Search for the cell housing the specified text and yield its (x, y) center coordinate. 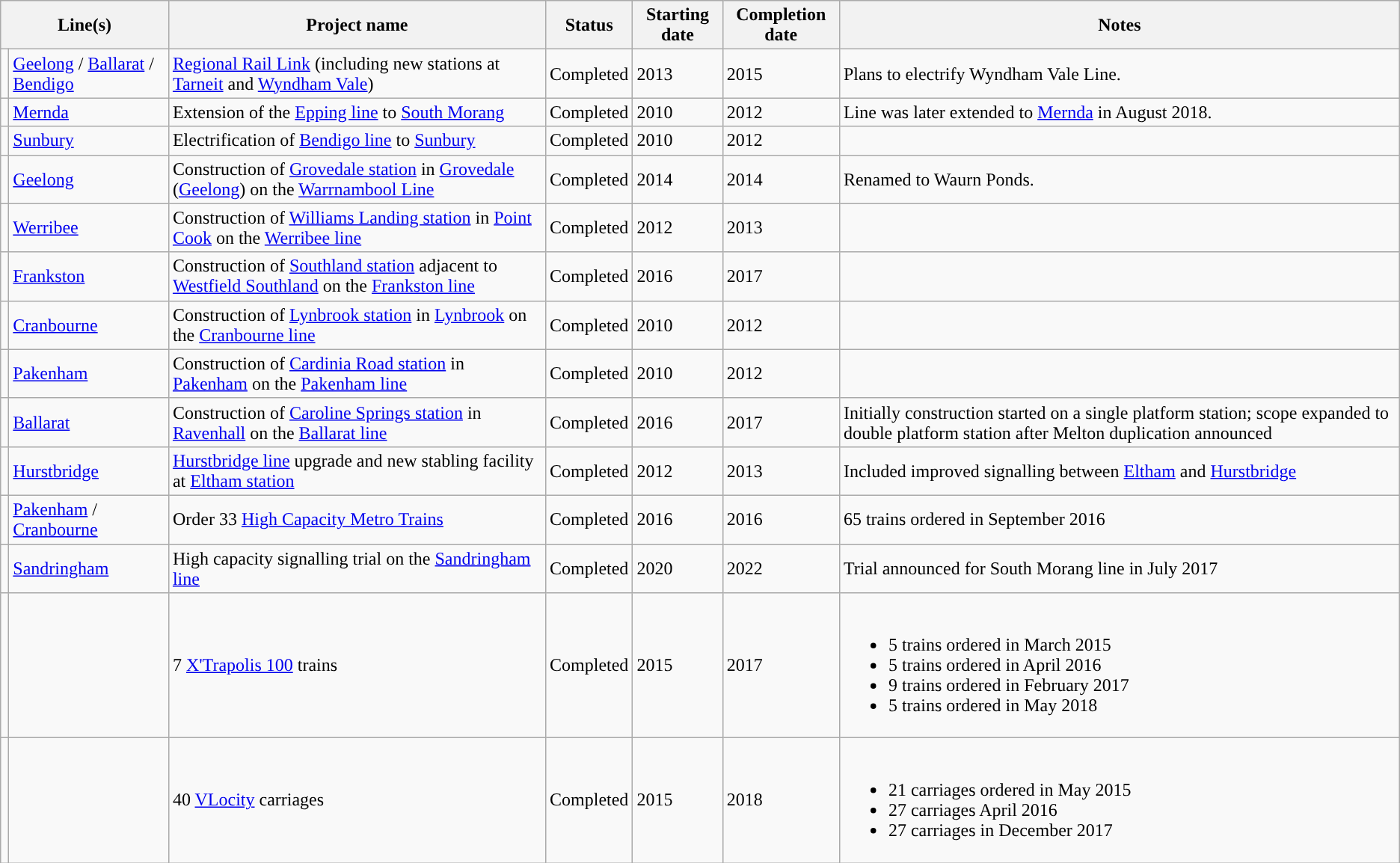
21 carriages ordered in May 201527 carriages April 201627 carriages in December 2017 (1119, 800)
40 VLocity carriages (357, 800)
Electrification of Bendigo line to Sunbury (357, 141)
Construction of Williams Landing station in Point Cook on the Werribee line (357, 227)
65 trains ordered in September 2016 (1119, 519)
Sandringham (89, 568)
Included improved signalling between Eltham and Hurstbridge (1119, 471)
5 trains ordered in March 20155 trains ordered in April 20169 trains ordered in February 20175 trains ordered in May 2018 (1119, 666)
Line was later extended to Mernda in August 2018. (1119, 112)
Construction of Caroline Springs station in Ravenhall on the Ballarat line (357, 422)
Completion date (781, 25)
Ballarat (89, 422)
Renamed to Waurn Ponds. (1119, 179)
2022 (781, 568)
Construction of Lynbrook station in Lynbrook on the Cranbourne line (357, 325)
High capacity signalling trial on the Sandringham line (357, 568)
Cranbourne (89, 325)
Geelong / Ballarat / Bendigo (89, 73)
Construction of Cardinia Road station in Pakenham on the Pakenham line (357, 374)
Hurstbridge (89, 471)
Construction of Southland station adjacent to Westfield Southland on the Frankston line (357, 277)
Geelong (89, 179)
Plans to electrify Wyndham Vale Line. (1119, 73)
Line(s) (85, 25)
Extension of the Epping line to South Morang (357, 112)
7 X'Trapolis 100 trains (357, 666)
Project name (357, 25)
Trial announced for South Morang line in July 2017 (1119, 568)
2020 (678, 568)
Construction of Grovedale station in Grovedale (Geelong) on the Warrnambool Line (357, 179)
Initially construction started on a single platform station; scope expanded to double platform station after Melton duplication announced (1119, 422)
Sunbury (89, 141)
Order 33 High Capacity Metro Trains (357, 519)
Werribee (89, 227)
2018 (781, 800)
Regional Rail Link (including new stations at Tarneit and Wyndham Vale) (357, 73)
Starting date (678, 25)
Pakenham (89, 374)
Pakenham / Cranbourne (89, 519)
Hurstbridge line upgrade and new stabling facility at Eltham station (357, 471)
Mernda (89, 112)
Frankston (89, 277)
Notes (1119, 25)
Status (589, 25)
